Output the [X, Y] coordinate of the center of the cell containing the given text.  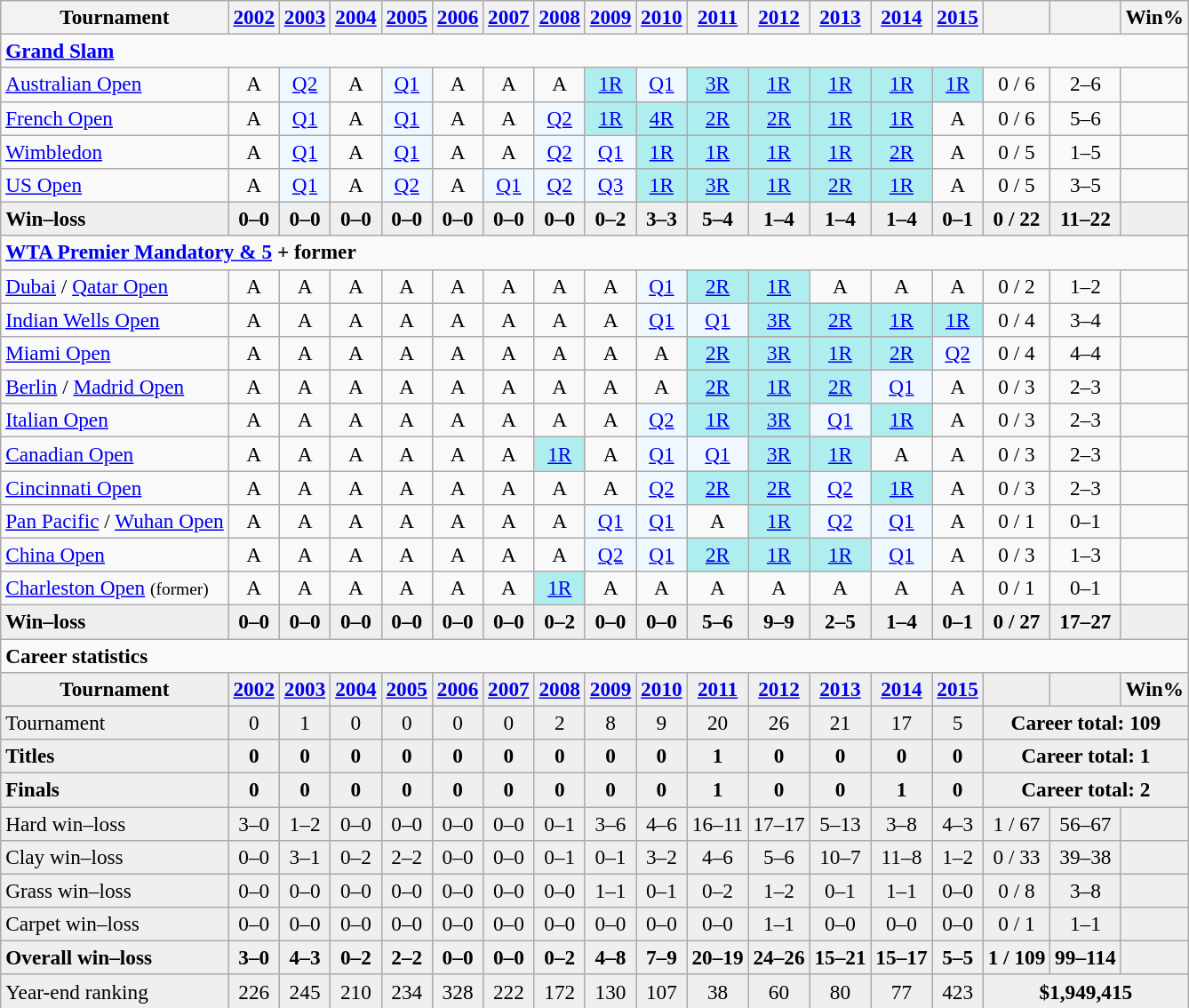
1–5 [1086, 151]
130 [610, 991]
French Open [115, 118]
17 [901, 723]
Dubai / Qatar Open [115, 286]
Charleston Open (former) [115, 588]
US Open [115, 185]
16–11 [718, 823]
China Open [115, 555]
328 [457, 991]
222 [508, 991]
7–9 [661, 957]
172 [560, 991]
2–5 [841, 621]
Wimbledon [115, 151]
Hard win–loss [115, 823]
Titles [115, 756]
17–27 [1086, 621]
245 [304, 991]
5–5 [958, 957]
4–8 [610, 957]
Pan Pacific / Wuhan Open [115, 521]
17–17 [778, 823]
$1,949,415 [1086, 991]
4R [661, 118]
5–4 [718, 219]
Overall win–loss [115, 957]
Grand Slam [595, 51]
423 [958, 991]
24–26 [778, 957]
2–6 [1086, 84]
15–21 [841, 957]
4–4 [1086, 353]
5 [958, 723]
56–67 [1086, 823]
Career total: 2 [1086, 789]
1–3 [1086, 555]
226 [254, 991]
Q3 [610, 185]
3–2 [661, 857]
3–5 [1086, 185]
1 / 67 [1017, 823]
234 [407, 991]
Cincinnati Open [115, 487]
Career statistics [595, 655]
3–6 [610, 823]
2 [560, 723]
77 [901, 991]
Career total: 109 [1086, 723]
Carpet win–loss [115, 924]
1 / 109 [1017, 957]
26 [778, 723]
9 [661, 723]
11–8 [901, 857]
107 [661, 991]
Career total: 1 [1086, 756]
Finals [115, 789]
99–114 [1086, 957]
Clay win–loss [115, 857]
Australian Open [115, 84]
Indian Wells Open [115, 319]
8 [610, 723]
60 [778, 991]
5–13 [841, 823]
0 / 27 [1017, 621]
38 [718, 991]
3–4 [1086, 319]
0 / 33 [1017, 857]
0 / 22 [1017, 219]
WTA Premier Mandatory & 5 + former [595, 252]
Year-end ranking [115, 991]
9–9 [778, 621]
39–38 [1086, 857]
Miami Open [115, 353]
Canadian Open [115, 453]
0 / 2 [1017, 286]
15–17 [901, 957]
20–19 [718, 957]
3–1 [304, 857]
21 [841, 723]
11–22 [1086, 219]
Grass win–loss [115, 891]
210 [355, 991]
0 / 8 [1017, 891]
20 [718, 723]
3–3 [661, 219]
Berlin / Madrid Open [115, 387]
10–7 [841, 857]
Italian Open [115, 420]
80 [841, 991]
